Search for the cell housing the specified text and yield its [x, y] center coordinate. 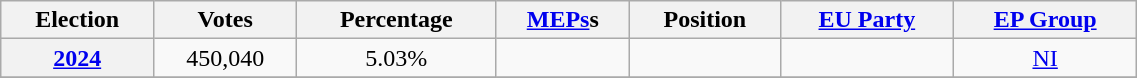
5.03% [396, 58]
450,040 [226, 58]
Election [78, 20]
Votes [226, 20]
2024 [78, 58]
NI [1044, 58]
Percentage [396, 20]
EP Group [1044, 20]
EU Party [866, 20]
Position [706, 20]
MEPss [563, 20]
